Return [X, Y] of the center of cell containing provided text 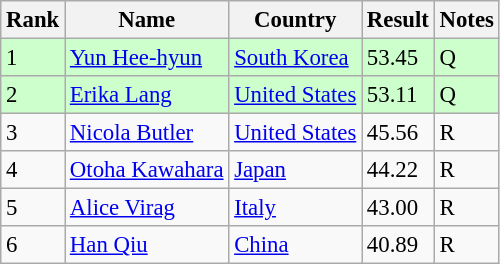
Alice Virag [147, 208]
2 [33, 95]
Country [296, 20]
Japan [296, 170]
45.56 [398, 133]
Rank [33, 20]
South Korea [296, 58]
53.11 [398, 95]
Result [398, 20]
Han Qiu [147, 245]
China [296, 245]
6 [33, 245]
43.00 [398, 208]
53.45 [398, 58]
4 [33, 170]
Name [147, 20]
Erika Lang [147, 95]
Nicola Butler [147, 133]
3 [33, 133]
Notes [466, 20]
5 [33, 208]
44.22 [398, 170]
Yun Hee-hyun [147, 58]
Italy [296, 208]
Otoha Kawahara [147, 170]
1 [33, 58]
40.89 [398, 245]
